Return the [x, y] coordinate for the center point of the cell that contains the specified text.  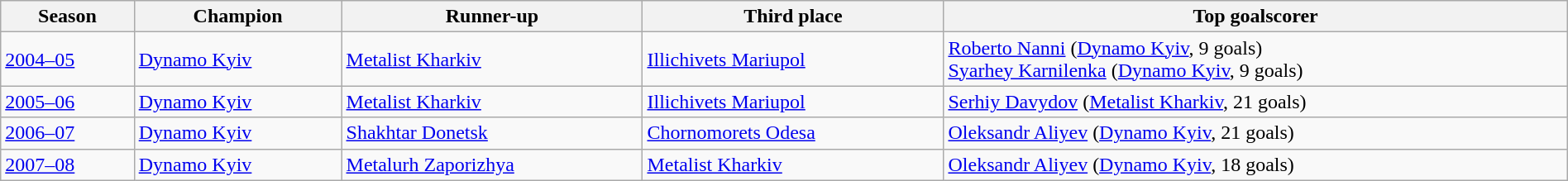
Third place [793, 17]
Oleksandr Aliyev (Dynamo Kyiv, 18 goals) [1255, 164]
Shakhtar Donetsk [492, 133]
2005–06 [68, 102]
Top goalscorer [1255, 17]
Oleksandr Aliyev (Dynamo Kyiv, 21 goals) [1255, 133]
Metalurh Zaporizhya [492, 164]
2004–05 [68, 60]
2007–08 [68, 164]
Roberto Nanni (Dynamo Kyiv, 9 goals) Syarhey Karnilenka (Dynamo Kyiv, 9 goals) [1255, 60]
Chornomorets Odesa [793, 133]
Serhiy Davydov (Metalist Kharkiv, 21 goals) [1255, 102]
Season [68, 17]
2006–07 [68, 133]
Runner-up [492, 17]
Champion [238, 17]
